For the text-containing cell, return its midpoint in (x, y) coordinate format. 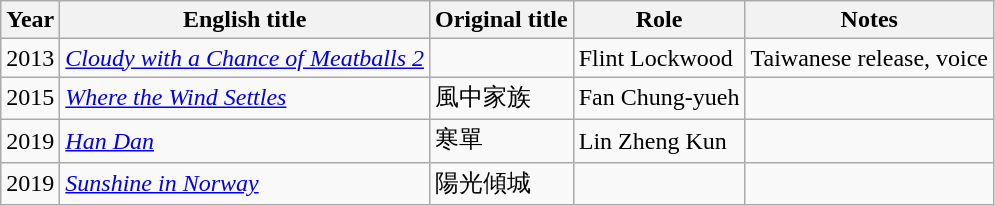
2013 (30, 58)
陽光傾城 (502, 184)
Where the Wind Settles (245, 98)
Role (659, 20)
Flint Lockwood (659, 58)
Year (30, 20)
Fan Chung-yueh (659, 98)
2015 (30, 98)
風中家族 (502, 98)
Original title (502, 20)
寒單 (502, 140)
Notes (870, 20)
Lin Zheng Kun (659, 140)
Sunshine in Norway (245, 184)
Han Dan (245, 140)
Cloudy with a Chance of Meatballs 2 (245, 58)
Taiwanese release, voice (870, 58)
English title (245, 20)
